From the cell containing the given text, extract its center point as (x, y) coordinate. 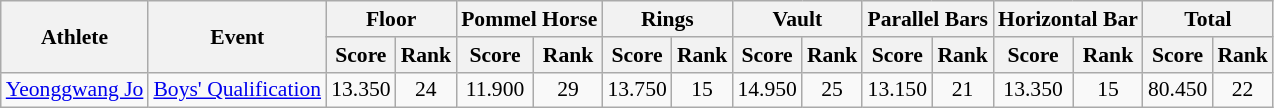
Yeonggwang Jo (75, 90)
Rings (667, 19)
22 (1242, 90)
29 (568, 90)
Event (237, 36)
Athlete (75, 36)
Floor (391, 19)
Horizontal Bar (1068, 19)
24 (426, 90)
Total (1208, 19)
Pommel Horse (529, 19)
25 (832, 90)
Vault (797, 19)
14.950 (766, 90)
11.900 (495, 90)
13.750 (636, 90)
80.450 (1178, 90)
Boys' Qualification (237, 90)
Parallel Bars (928, 19)
21 (962, 90)
13.150 (897, 90)
